Capture the cell that displays the provided text and extract its [X, Y] central coordinate. 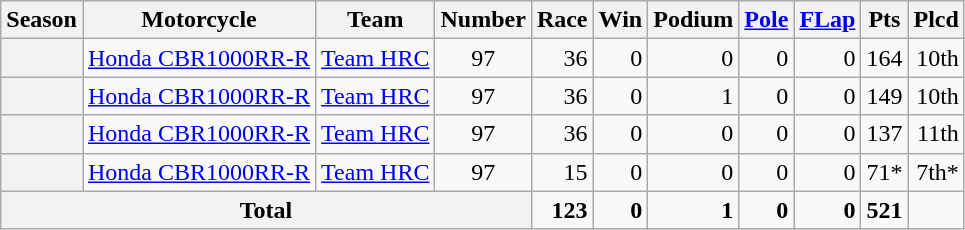
Pts [884, 20]
123 [562, 210]
Race [562, 20]
Win [620, 20]
521 [884, 210]
71* [884, 172]
Team [376, 20]
11th [936, 134]
164 [884, 58]
149 [884, 96]
Podium [694, 20]
Season [42, 20]
137 [884, 134]
15 [562, 172]
Pole [766, 20]
Motorcycle [198, 20]
Number [483, 20]
Plcd [936, 20]
7th* [936, 172]
FLap [828, 20]
Total [266, 210]
